Return [x, y] of the center of cell containing provided text 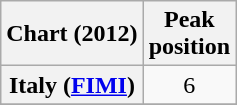
Peakposition [189, 34]
6 [189, 85]
Chart (2012) [72, 34]
Italy (FIMI) [72, 85]
